Locate the cell with the specified text and output its (X, Y) center coordinate. 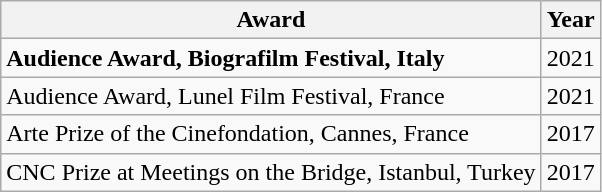
Arte Prize of the Cinefondation, Cannes, France (271, 134)
Award (271, 20)
CNC Prize at Meetings on the Bridge, Istanbul, Turkey (271, 172)
Audience Award, Biografilm Festival, Italy (271, 58)
Year (570, 20)
Audience Award, Lunel Film Festival, France (271, 96)
